Detect which cell encompasses the target text, then output its (x, y) center coordinate. 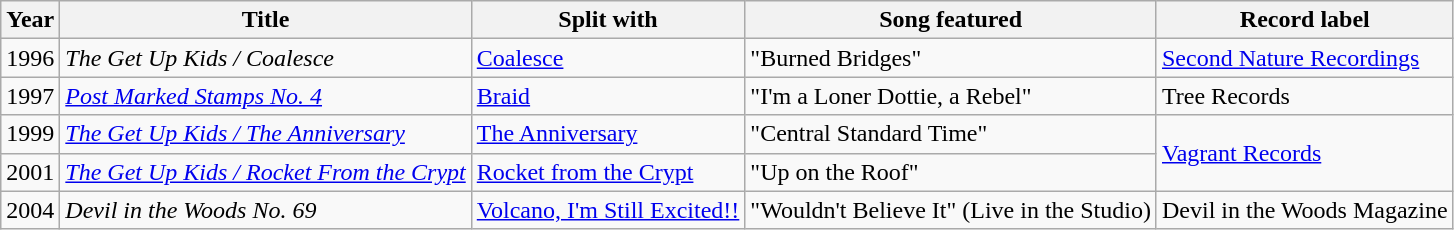
Title (266, 20)
1996 (30, 58)
2001 (30, 172)
The Anniversary (608, 134)
Rocket from the Crypt (608, 172)
Tree Records (1304, 96)
2004 (30, 210)
Record label (1304, 20)
Coalesce (608, 58)
The Get Up Kids / Rocket From the Crypt (266, 172)
Volcano, I'm Still Excited!! (608, 210)
"I'm a Loner Dottie, a Rebel" (951, 96)
Braid (608, 96)
Vagrant Records (1304, 153)
"Wouldn't Believe It" (Live in the Studio) (951, 210)
Devil in the Woods No. 69 (266, 210)
Second Nature Recordings (1304, 58)
Year (30, 20)
"Burned Bridges" (951, 58)
Post Marked Stamps No. 4 (266, 96)
The Get Up Kids / The Anniversary (266, 134)
Split with (608, 20)
1997 (30, 96)
Devil in the Woods Magazine (1304, 210)
The Get Up Kids / Coalesce (266, 58)
"Central Standard Time" (951, 134)
Song featured (951, 20)
1999 (30, 134)
"Up on the Roof" (951, 172)
